Identify which cell holds the provided text, then report its [X, Y] central coordinate. 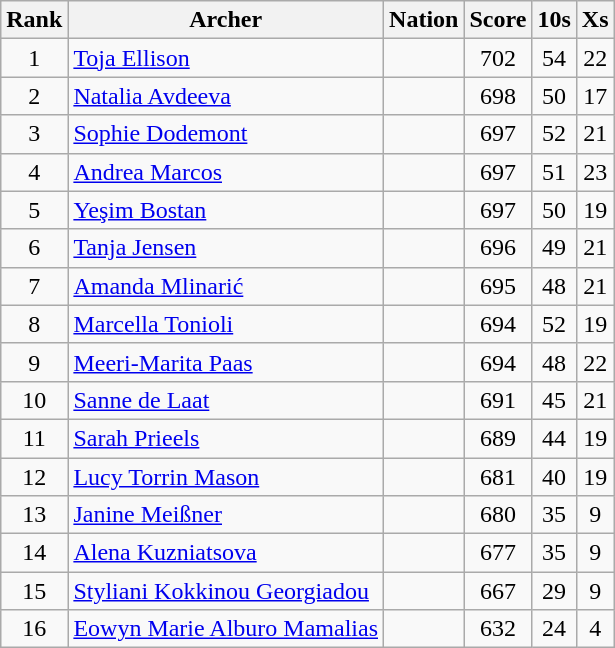
8 [34, 324]
Styliani Kokkinou Georgiadou [226, 591]
695 [498, 286]
696 [498, 248]
1 [34, 58]
17 [595, 96]
Tanja Jensen [226, 248]
2 [34, 96]
Rank [34, 20]
Andrea Marcos [226, 172]
40 [554, 477]
54 [554, 58]
Meeri-Marita Paas [226, 362]
45 [554, 400]
667 [498, 591]
24 [554, 629]
16 [34, 629]
10 [34, 400]
Score [498, 20]
3 [34, 134]
Marcella Tonioli [226, 324]
632 [498, 629]
51 [554, 172]
14 [34, 553]
677 [498, 553]
Sanne de Laat [226, 400]
698 [498, 96]
12 [34, 477]
Lucy Torrin Mason [226, 477]
702 [498, 58]
Archer [226, 20]
23 [595, 172]
Sarah Prieels [226, 438]
Nation [424, 20]
Toja Ellison [226, 58]
Yeşim Bostan [226, 210]
Xs [595, 20]
29 [554, 591]
Amanda Mlinarić [226, 286]
Eowyn Marie Alburo Mamalias [226, 629]
Natalia Avdeeva [226, 96]
Sophie Dodemont [226, 134]
13 [34, 515]
5 [34, 210]
6 [34, 248]
7 [34, 286]
44 [554, 438]
Alena Kuzniatsova [226, 553]
691 [498, 400]
11 [34, 438]
689 [498, 438]
680 [498, 515]
681 [498, 477]
49 [554, 248]
Janine Meißner [226, 515]
15 [34, 591]
10s [554, 20]
